Search for the cell housing the specified text and yield its [x, y] center coordinate. 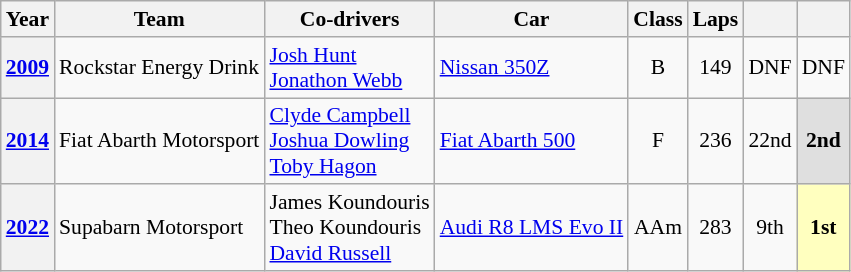
Supabarn Motorsport [159, 228]
2014 [28, 142]
Team [159, 19]
2nd [824, 142]
James Koundouris Theo Koundouris David Russell [349, 228]
149 [716, 68]
Class [658, 19]
1st [824, 228]
Clyde Campbell Joshua Dowling Toby Hagon [349, 142]
Fiat Abarth Motorsport [159, 142]
Nissan 350Z [532, 68]
Co-drivers [349, 19]
Car [532, 19]
9th [770, 228]
Audi R8 LMS Evo II [532, 228]
2022 [28, 228]
Year [28, 19]
Laps [716, 19]
B [658, 68]
283 [716, 228]
236 [716, 142]
F [658, 142]
Fiat Abarth 500 [532, 142]
22nd [770, 142]
AAm [658, 228]
Rockstar Energy Drink [159, 68]
2009 [28, 68]
Josh Hunt Jonathon Webb [349, 68]
